For the text-containing cell, return its midpoint in [x, y] coordinate format. 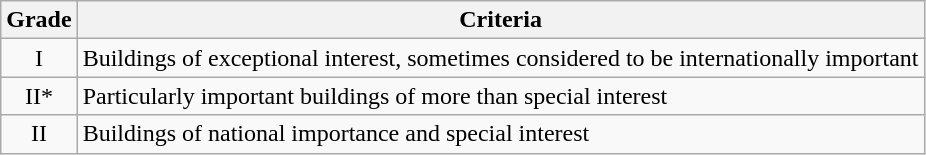
Grade [39, 20]
Buildings of national importance and special interest [500, 134]
II [39, 134]
Particularly important buildings of more than special interest [500, 96]
I [39, 58]
Buildings of exceptional interest, sometimes considered to be internationally important [500, 58]
II* [39, 96]
Criteria [500, 20]
